Scan for the cell matching the given text and deliver its [x, y] coordinate at center. 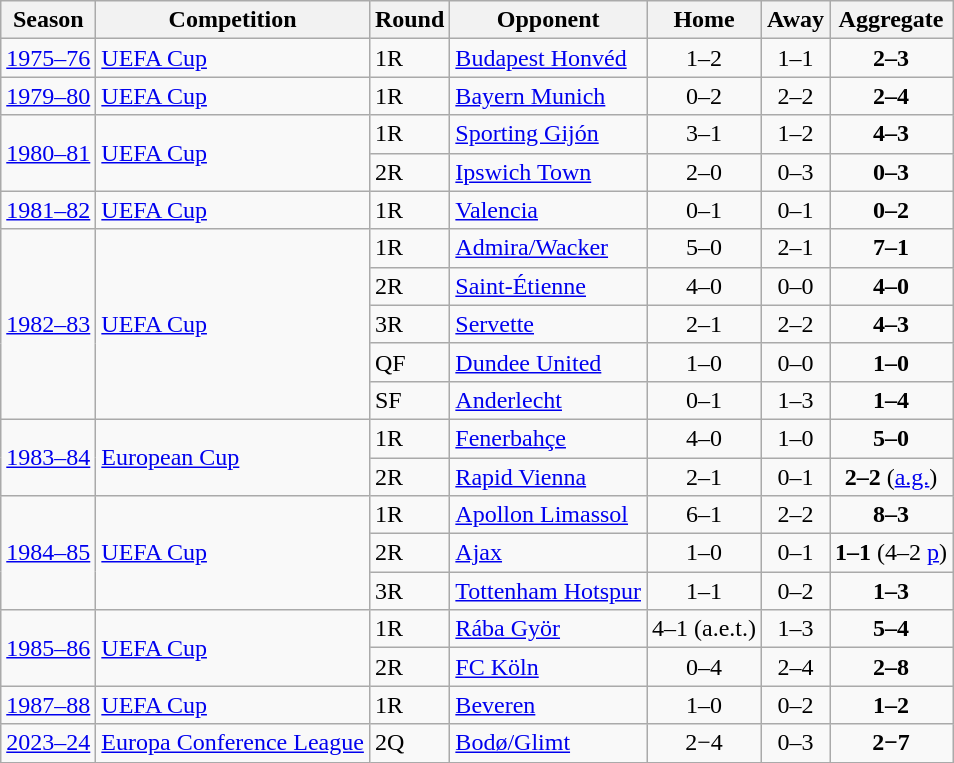
Ajax [548, 553]
European Cup [233, 457]
1982–83 [48, 324]
SF [409, 400]
2–8 [892, 667]
Aggregate [892, 20]
1979–80 [48, 96]
Budapest Honvéd [548, 58]
Sporting Gijón [548, 134]
Fenerbahçe [548, 438]
1–1 (4–2 p) [892, 553]
1–4 [892, 400]
2–2 (a.g.) [892, 477]
8–3 [892, 515]
2Q [409, 743]
0–4 [704, 667]
Round [409, 20]
1981–82 [48, 210]
1980–81 [48, 153]
Europa Conference League [233, 743]
Anderlecht [548, 400]
Opponent [548, 20]
6–1 [704, 515]
2−4 [704, 743]
Valencia [548, 210]
Bayern Munich [548, 96]
2023–24 [48, 743]
QF [409, 362]
2–0 [704, 172]
4–1 (a.e.t.) [704, 629]
Bodø/Glimt [548, 743]
1987–88 [48, 705]
Home [704, 20]
Admira/Wacker [548, 248]
Away [796, 20]
3–1 [704, 134]
1975–76 [48, 58]
Season [48, 20]
5–4 [892, 629]
Competition [233, 20]
Saint-Étienne [548, 286]
Rapid Vienna [548, 477]
1984–85 [48, 553]
Beveren [548, 705]
2−7 [892, 743]
FC Köln [548, 667]
Tottenham Hotspur [548, 591]
Apollon Limassol [548, 515]
1983–84 [48, 457]
2–3 [892, 58]
Servette [548, 324]
Ipswich Town [548, 172]
Dundee United [548, 362]
1985–86 [48, 648]
7–1 [892, 248]
Rába Györ [548, 629]
